Locate the cell with the specified text and output its [X, Y] center coordinate. 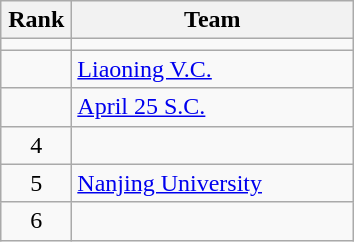
Liaoning V.C. [212, 69]
Nanjing University [212, 183]
4 [36, 145]
Team [212, 20]
5 [36, 183]
Rank [36, 20]
April 25 S.C. [212, 107]
6 [36, 221]
